Pinpoint the cell where the given text exists, returning its [X, Y] midpoint coordinate. 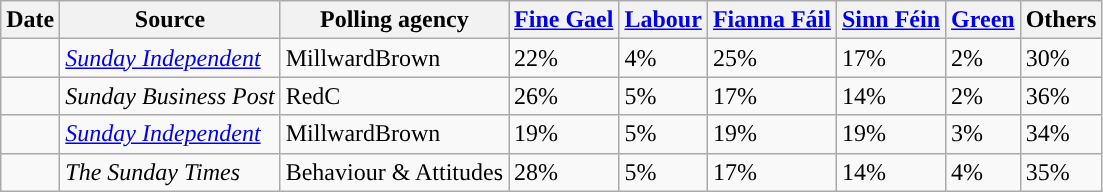
RedC [394, 96]
28% [564, 172]
25% [772, 58]
Fianna Fáil [772, 20]
Sunday Business Post [170, 96]
Behaviour & Attitudes [394, 172]
30% [1061, 58]
26% [564, 96]
34% [1061, 134]
Polling agency [394, 20]
Others [1061, 20]
Sinn Féin [890, 20]
Green [984, 20]
36% [1061, 96]
22% [564, 58]
The Sunday Times [170, 172]
Date [30, 20]
Labour [663, 20]
3% [984, 134]
35% [1061, 172]
Source [170, 20]
Fine Gael [564, 20]
